Identify which cell holds the provided text, then report its (x, y) central coordinate. 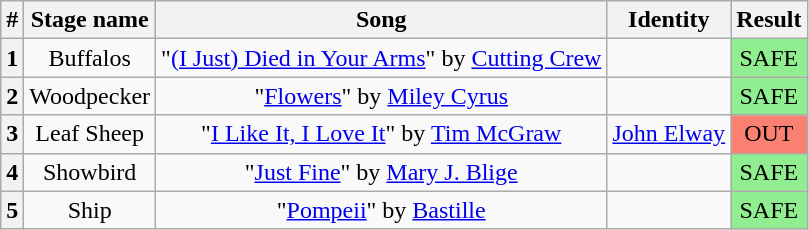
5 (12, 210)
John Elway (669, 134)
1 (12, 58)
4 (12, 172)
Showbird (90, 172)
Ship (90, 210)
Woodpecker (90, 96)
Leaf Sheep (90, 134)
"Flowers" by Miley Cyrus (382, 96)
3 (12, 134)
# (12, 20)
"(I Just) Died in Your Arms" by Cutting Crew (382, 58)
Buffalos (90, 58)
Stage name (90, 20)
"I Like It, I Love It" by Tim McGraw (382, 134)
Song (382, 20)
"Pompeii" by Bastille (382, 210)
"Just Fine" by Mary J. Blige (382, 172)
OUT (769, 134)
2 (12, 96)
Identity (669, 20)
Result (769, 20)
